Pinpoint the cell where the given text exists, returning its [x, y] midpoint coordinate. 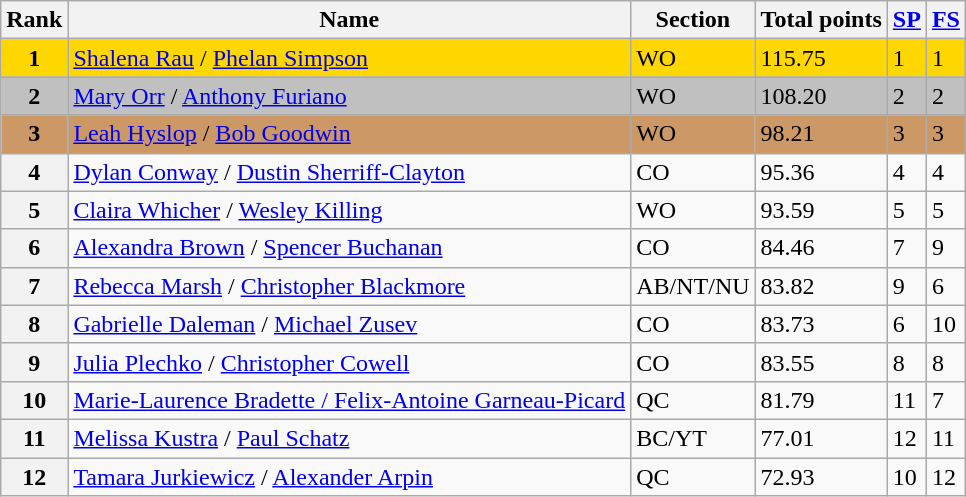
Rebecca Marsh / Christopher Blackmore [350, 286]
72.93 [821, 477]
Julia Plechko / Christopher Cowell [350, 362]
Melissa Kustra / Paul Schatz [350, 438]
Alexandra Brown / Spencer Buchanan [350, 248]
AB/NT/NU [693, 286]
81.79 [821, 400]
83.55 [821, 362]
Section [693, 20]
BC/YT [693, 438]
FS [946, 20]
Dylan Conway / Dustin Sherriff-Clayton [350, 172]
108.20 [821, 96]
Name [350, 20]
Tamara Jurkiewicz / Alexander Arpin [350, 477]
95.36 [821, 172]
83.82 [821, 286]
Claira Whicher / Wesley Killing [350, 210]
77.01 [821, 438]
Mary Orr / Anthony Furiano [350, 96]
Marie-Laurence Bradette / Felix-Antoine Garneau-Picard [350, 400]
Leah Hyslop / Bob Goodwin [350, 134]
Shalena Rau / Phelan Simpson [350, 58]
SP [906, 20]
84.46 [821, 248]
Gabrielle Daleman / Michael Zusev [350, 324]
98.21 [821, 134]
Total points [821, 20]
115.75 [821, 58]
83.73 [821, 324]
93.59 [821, 210]
Rank [34, 20]
